Provide the [x, y] coordinate of the cell's center where the given text is located.  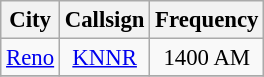
KNNR [104, 58]
City [30, 20]
Reno [30, 58]
Callsign [104, 20]
Frequency [207, 20]
1400 AM [207, 58]
